Extract the (x, y) coordinate from the center of the cell holding the provided text.  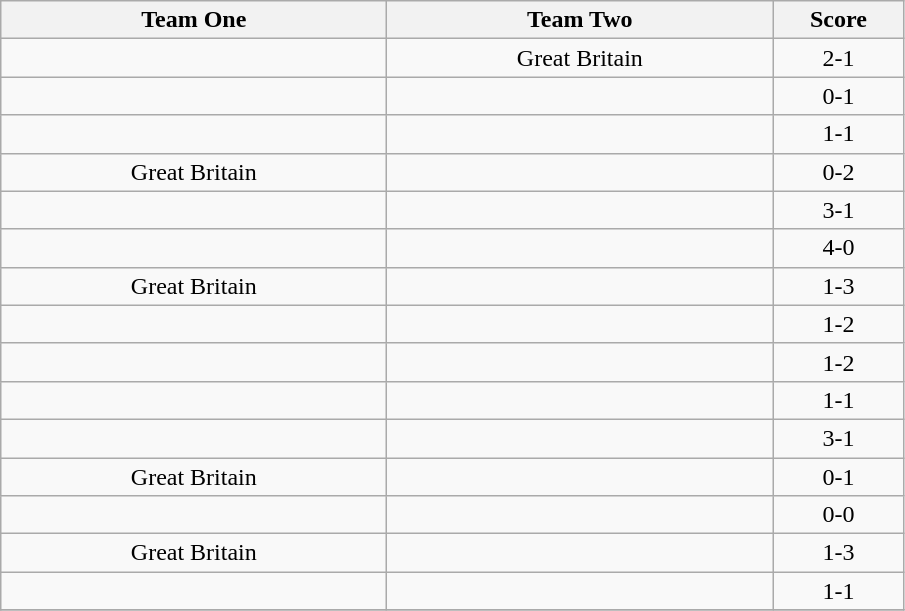
0-2 (838, 172)
4-0 (838, 248)
0-0 (838, 515)
Team One (194, 20)
Score (838, 20)
2-1 (838, 58)
Team Two (580, 20)
